Determine the [X, Y] coordinate at the center of the cell enclosing the given text.  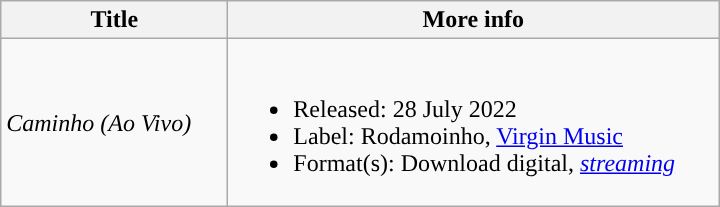
Title [114, 20]
Caminho (Ao Vivo) [114, 122]
More info [474, 20]
Released: 28 July 2022 Label: Rodamoinho, Virgin MusicFormat(s): Download digital, streaming [474, 122]
